Return the (x, y) coordinate for the center point of the cell that contains the specified text.  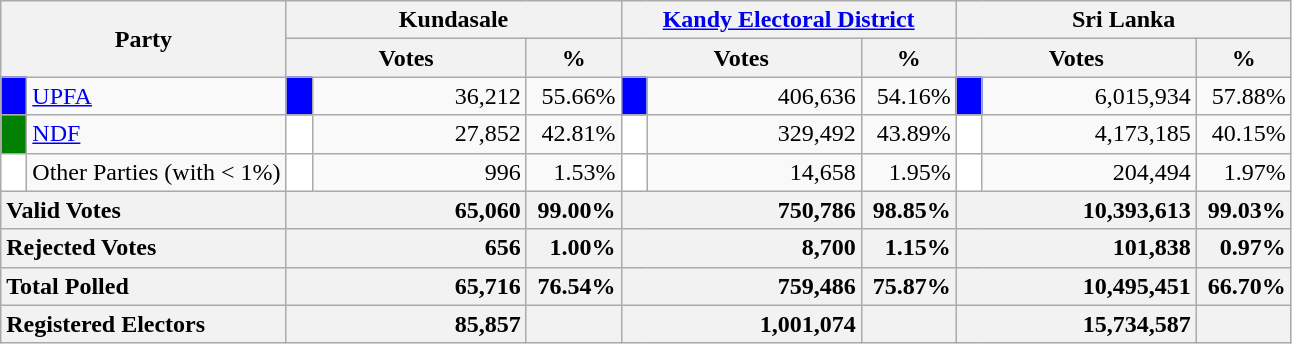
10,495,451 (1076, 286)
1.15% (908, 248)
27,852 (419, 134)
4,173,185 (1089, 134)
15,734,587 (1076, 324)
1.00% (574, 248)
1.53% (574, 172)
101,838 (1076, 248)
55.66% (574, 96)
99.03% (1244, 210)
6,015,934 (1089, 96)
759,486 (741, 286)
Other Parties (with < 1%) (156, 172)
UPFA (156, 96)
42.81% (574, 134)
Valid Votes (144, 210)
NDF (156, 134)
85,857 (406, 324)
43.89% (908, 134)
Rejected Votes (144, 248)
14,658 (754, 172)
8,700 (741, 248)
40.15% (1244, 134)
750,786 (741, 210)
329,492 (754, 134)
0.97% (1244, 248)
Party (144, 39)
656 (406, 248)
98.85% (908, 210)
1,001,074 (741, 324)
204,494 (1089, 172)
996 (419, 172)
99.00% (574, 210)
406,636 (754, 96)
54.16% (908, 96)
Total Polled (144, 286)
Sri Lanka (1124, 20)
65,716 (406, 286)
76.54% (574, 286)
10,393,613 (1076, 210)
Registered Electors (144, 324)
57.88% (1244, 96)
Kandy Electoral District (788, 20)
1.97% (1244, 172)
65,060 (406, 210)
Kundasale (454, 20)
75.87% (908, 286)
36,212 (419, 96)
1.95% (908, 172)
66.70% (1244, 286)
